From the cell containing the given text, extract its center point as [X, Y] coordinate. 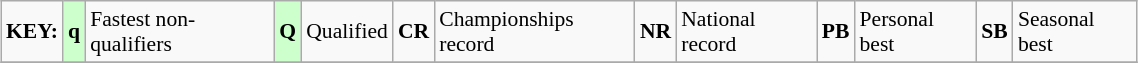
Qualified [347, 32]
SB [994, 32]
CR [414, 32]
National record [746, 32]
Q [288, 32]
KEY: [32, 32]
Championships record [534, 32]
NR [656, 32]
Fastest non-qualifiers [180, 32]
Personal best [916, 32]
PB [836, 32]
q [74, 32]
Seasonal best [1075, 32]
